Scan for the cell matching the given text and deliver its (X, Y) coordinate at center. 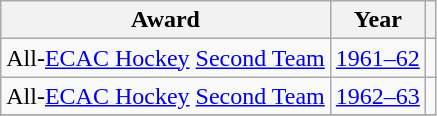
Award (166, 20)
1962–63 (378, 96)
Year (378, 20)
1961–62 (378, 58)
